Pinpoint the cell where the given text exists, returning its [x, y] midpoint coordinate. 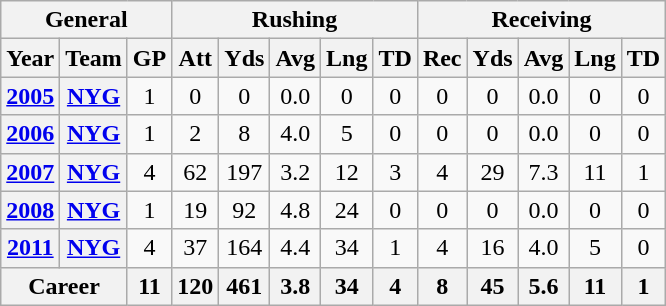
19 [196, 210]
2011 [30, 248]
461 [244, 286]
4.8 [296, 210]
37 [196, 248]
7.3 [544, 172]
General [86, 20]
Rushing [295, 20]
3.2 [296, 172]
2008 [30, 210]
5.6 [544, 286]
2 [196, 134]
3 [395, 172]
2006 [30, 134]
62 [196, 172]
16 [492, 248]
2007 [30, 172]
4.4 [296, 248]
Att [196, 58]
Career [64, 286]
2005 [30, 96]
Year [30, 58]
Rec [442, 58]
120 [196, 286]
197 [244, 172]
Team [94, 58]
24 [347, 210]
92 [244, 210]
12 [347, 172]
45 [492, 286]
Receiving [541, 20]
3.8 [296, 286]
GP [149, 58]
164 [244, 248]
29 [492, 172]
